Detect which cell encompasses the target text, then output its (x, y) center coordinate. 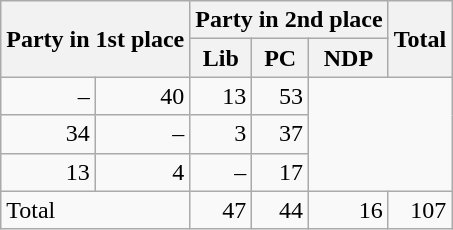
44 (280, 210)
Lib (221, 58)
107 (420, 210)
47 (221, 210)
17 (280, 172)
Party in 2nd place (289, 20)
53 (280, 96)
34 (48, 134)
NDP (349, 58)
4 (142, 172)
3 (221, 134)
37 (280, 134)
Party in 1st place (96, 39)
16 (349, 210)
PC (280, 58)
40 (142, 96)
